Detect which cell encompasses the target text, then output its (x, y) center coordinate. 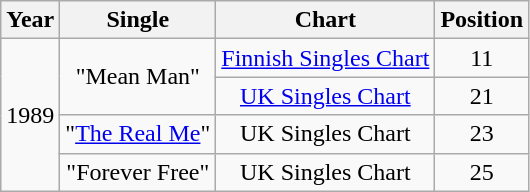
"Forever Free" (138, 172)
Chart (326, 20)
25 (482, 172)
Single (138, 20)
1989 (30, 115)
Finnish Singles Chart (326, 58)
Year (30, 20)
"Mean Man" (138, 77)
23 (482, 134)
11 (482, 58)
Position (482, 20)
"The Real Me" (138, 134)
21 (482, 96)
